Return (X, Y) of the center of cell containing provided text 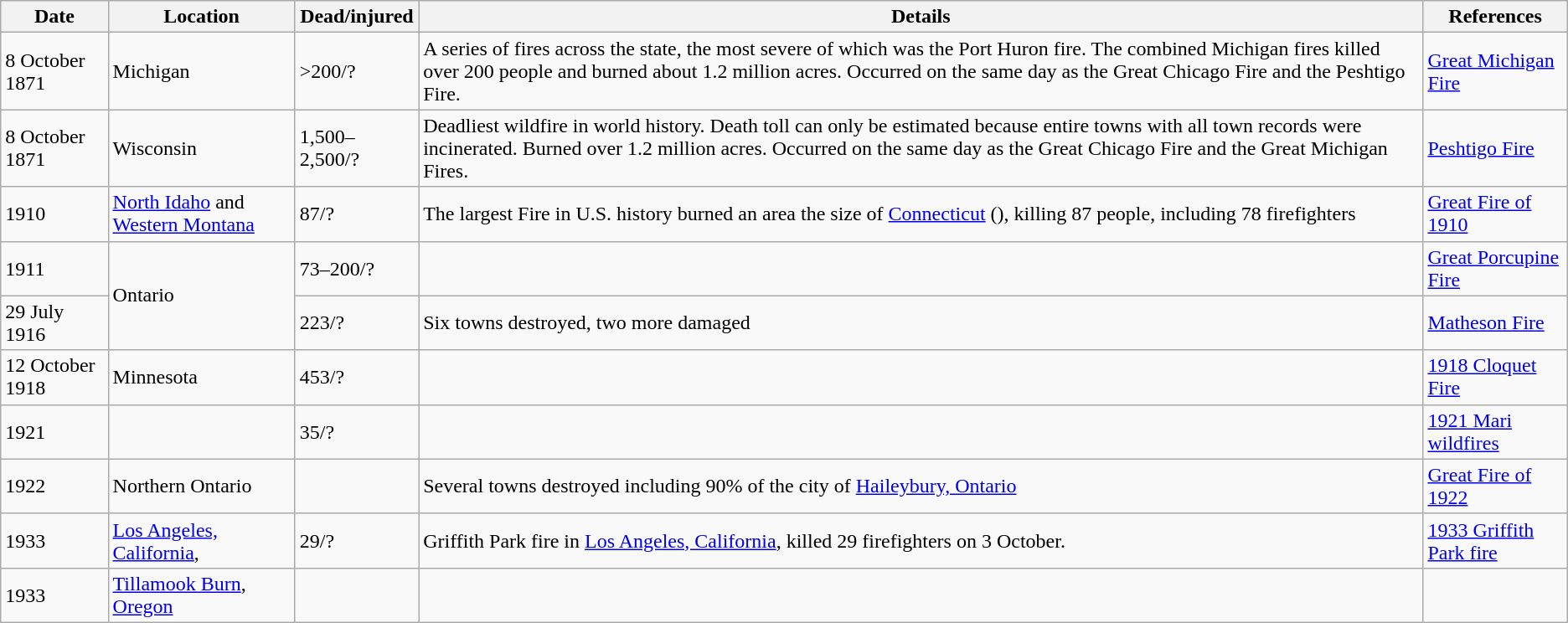
Great Porcupine Fire (1495, 268)
Ontario (201, 296)
1921 (54, 432)
Several towns destroyed including 90% of the city of Haileybury, Ontario (921, 486)
1922 (54, 486)
Great Michigan Fire (1495, 71)
29/? (357, 541)
Location (201, 17)
Northern Ontario (201, 486)
Six towns destroyed, two more damaged (921, 323)
Date (54, 17)
35/? (357, 432)
Peshtigo Fire (1495, 148)
1910 (54, 214)
Details (921, 17)
Los Angeles, California, (201, 541)
1918 Cloquet Fire (1495, 377)
12 October 1918 (54, 377)
Matheson Fire (1495, 323)
References (1495, 17)
1933 Griffith Park fire (1495, 541)
Griffith Park fire in Los Angeles, California, killed 29 firefighters on 3 October. (921, 541)
453/? (357, 377)
87/? (357, 214)
The largest Fire in U.S. history burned an area the size of Connecticut (), killing 87 people, including 78 firefighters (921, 214)
1911 (54, 268)
73–200/? (357, 268)
>200/? (357, 71)
223/? (357, 323)
Michigan (201, 71)
Great Fire of 1910 (1495, 214)
29 July 1916 (54, 323)
Wisconsin (201, 148)
Minnesota (201, 377)
North Idaho and Western Montana (201, 214)
Tillamook Burn, Oregon (201, 595)
Dead/injured (357, 17)
1,500–2,500/? (357, 148)
Great Fire of 1922 (1495, 486)
1921 Mari wildfires (1495, 432)
